Find where the given text appears and provide that cell's center as [x, y] coordinate. 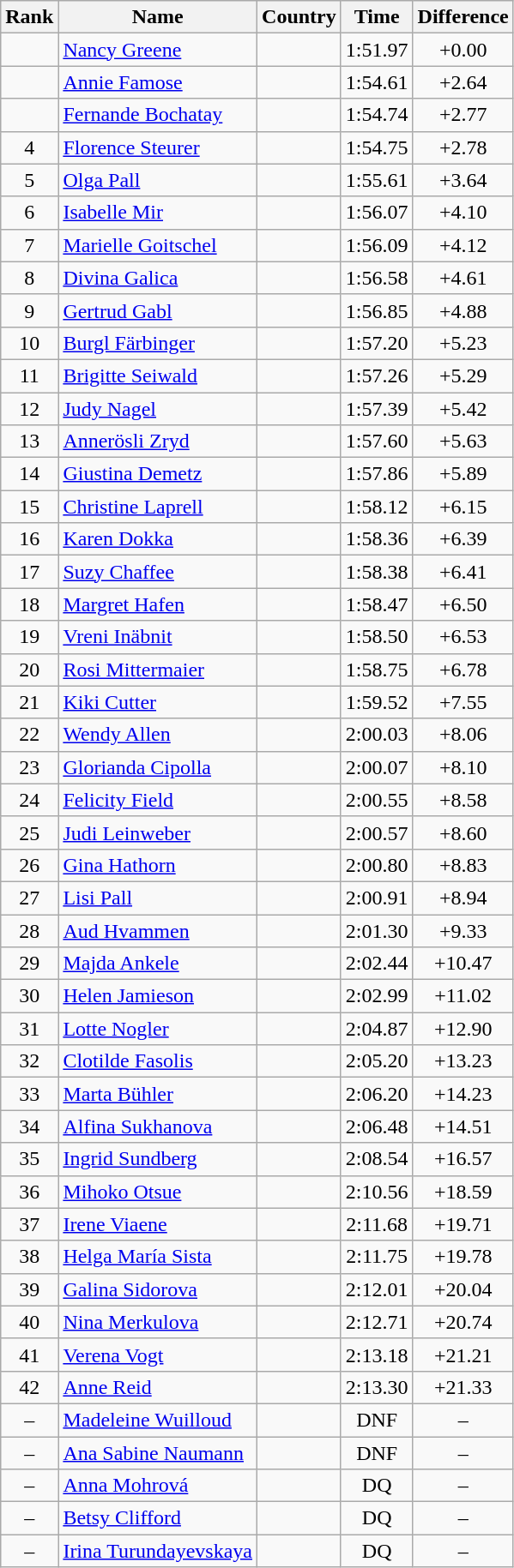
2:00.57 [377, 832]
5 [29, 180]
2:12.71 [377, 1322]
+3.64 [463, 180]
Lotte Nogler [158, 1029]
Giustina Demetz [158, 474]
1:58.50 [377, 637]
1:57.26 [377, 375]
Anne Reid [158, 1387]
6 [29, 213]
13 [29, 442]
Annerösli Zryd [158, 442]
2:05.20 [377, 1061]
42 [29, 1387]
+6.39 [463, 539]
Margret Hafen [158, 604]
+4.61 [463, 278]
19 [29, 637]
37 [29, 1224]
26 [29, 865]
2:06.48 [377, 1126]
18 [29, 604]
+19.71 [463, 1224]
Nancy Greene [158, 50]
2:08.54 [377, 1159]
4 [29, 147]
+9.33 [463, 930]
+5.63 [463, 442]
36 [29, 1192]
Ingrid Sundberg [158, 1159]
+20.04 [463, 1289]
+8.94 [463, 898]
10 [29, 343]
34 [29, 1126]
1:58.75 [377, 670]
2:00.07 [377, 767]
1:56.85 [377, 310]
15 [29, 507]
2:13.18 [377, 1355]
Glorianda Cipolla [158, 767]
Divina Galica [158, 278]
1:59.52 [377, 702]
+8.06 [463, 735]
Kiki Cutter [158, 702]
Majda Ankele [158, 964]
2:01.30 [377, 930]
+6.15 [463, 507]
2:00.80 [377, 865]
Felicity Field [158, 800]
9 [29, 310]
1:54.75 [377, 147]
Nina Merkulova [158, 1322]
20 [29, 670]
Marta Bühler [158, 1094]
+8.83 [463, 865]
+8.58 [463, 800]
Difference [463, 17]
1:58.36 [377, 539]
+5.23 [463, 343]
31 [29, 1029]
Gina Hathorn [158, 865]
+12.90 [463, 1029]
+6.50 [463, 604]
Suzy Chaffee [158, 572]
+5.42 [463, 409]
Brigitte Seiwald [158, 375]
+14.51 [463, 1126]
1:57.20 [377, 343]
+21.33 [463, 1387]
2:11.75 [377, 1257]
Rank [29, 17]
Lisi Pall [158, 898]
+18.59 [463, 1192]
1:58.47 [377, 604]
Helga María Sista [158, 1257]
1:57.86 [377, 474]
1:57.39 [377, 409]
27 [29, 898]
Name [158, 17]
1:56.09 [377, 245]
21 [29, 702]
+4.88 [463, 310]
+7.55 [463, 702]
1:58.38 [377, 572]
Anna Mohrová [158, 1486]
2:00.91 [377, 898]
+19.78 [463, 1257]
Florence Steurer [158, 147]
32 [29, 1061]
1:57.60 [377, 442]
+6.78 [463, 670]
Irina Turundayevskaya [158, 1551]
Ana Sabine Naumann [158, 1453]
Rosi Mittermaier [158, 670]
+6.41 [463, 572]
1:51.97 [377, 50]
39 [29, 1289]
+8.10 [463, 767]
+21.21 [463, 1355]
17 [29, 572]
+14.23 [463, 1094]
24 [29, 800]
+2.77 [463, 115]
+20.74 [463, 1322]
1:55.61 [377, 180]
+5.29 [463, 375]
2:11.68 [377, 1224]
12 [29, 409]
+8.60 [463, 832]
41 [29, 1355]
28 [29, 930]
7 [29, 245]
+16.57 [463, 1159]
Burgl Färbinger [158, 343]
1:58.12 [377, 507]
+10.47 [463, 964]
Isabelle Mir [158, 213]
35 [29, 1159]
Time [377, 17]
+2.64 [463, 82]
Fernande Bochatay [158, 115]
16 [29, 539]
Gertrud Gabl [158, 310]
+6.53 [463, 637]
30 [29, 996]
Christine Laprell [158, 507]
+13.23 [463, 1061]
2:00.55 [377, 800]
Judi Leinweber [158, 832]
Judy Nagel [158, 409]
+4.12 [463, 245]
+11.02 [463, 996]
1:56.07 [377, 213]
11 [29, 375]
+2.78 [463, 147]
Alfina Sukhanova [158, 1126]
29 [29, 964]
2:06.20 [377, 1094]
Country [299, 17]
2:02.44 [377, 964]
2:04.87 [377, 1029]
2:13.30 [377, 1387]
Helen Jamieson [158, 996]
Karen Dokka [158, 539]
33 [29, 1094]
2:00.03 [377, 735]
Marielle Goitschel [158, 245]
Madeleine Wuilloud [158, 1420]
2:10.56 [377, 1192]
1:56.58 [377, 278]
40 [29, 1322]
2:12.01 [377, 1289]
Annie Famose [158, 82]
+5.89 [463, 474]
2:02.99 [377, 996]
+4.10 [463, 213]
+0.00 [463, 50]
25 [29, 832]
Clotilde Fasolis [158, 1061]
14 [29, 474]
8 [29, 278]
Vreni Inäbnit [158, 637]
22 [29, 735]
Betsy Clifford [158, 1518]
Verena Vogt [158, 1355]
Olga Pall [158, 180]
1:54.74 [377, 115]
Aud Hvammen [158, 930]
Mihoko Otsue [158, 1192]
38 [29, 1257]
Wendy Allen [158, 735]
23 [29, 767]
1:54.61 [377, 82]
Irene Viaene [158, 1224]
Galina Sidorova [158, 1289]
